Detect which cell encompasses the target text, then output its [x, y] center coordinate. 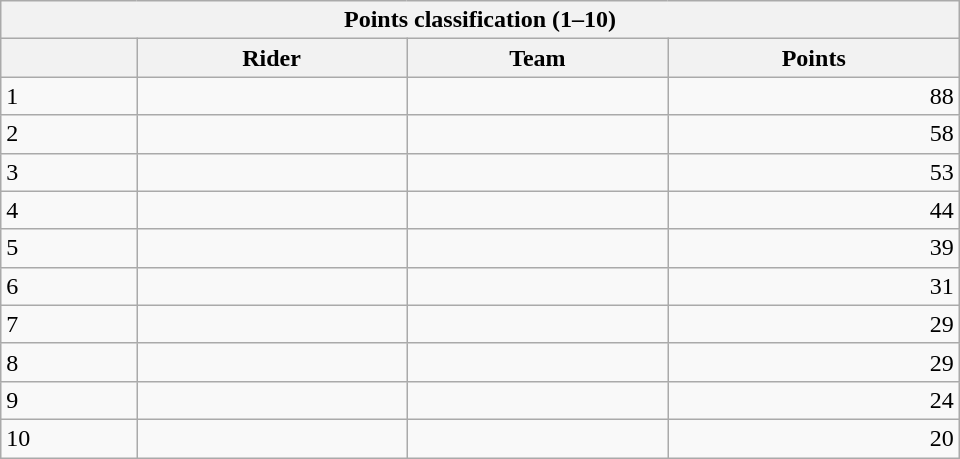
58 [814, 134]
Team [538, 58]
9 [69, 400]
Points [814, 58]
Points classification (1–10) [480, 20]
3 [69, 172]
31 [814, 286]
8 [69, 362]
4 [69, 210]
5 [69, 248]
6 [69, 286]
2 [69, 134]
53 [814, 172]
1 [69, 96]
7 [69, 324]
Rider [272, 58]
39 [814, 248]
20 [814, 438]
24 [814, 400]
10 [69, 438]
88 [814, 96]
44 [814, 210]
